For the text-containing cell, return its midpoint in [X, Y] coordinate format. 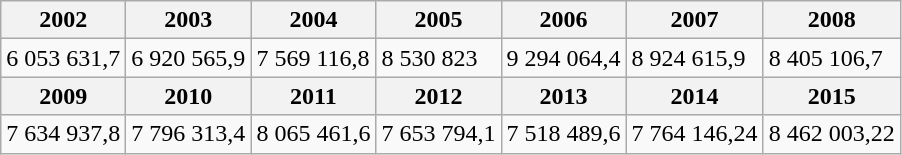
2007 [694, 20]
2009 [64, 96]
6 053 631,7 [64, 58]
7 518 489,6 [564, 134]
2006 [564, 20]
7 796 313,4 [188, 134]
2010 [188, 96]
7 653 794,1 [438, 134]
2011 [314, 96]
2005 [438, 20]
6 920 565,9 [188, 58]
2003 [188, 20]
8 924 615,9 [694, 58]
8 065 461,6 [314, 134]
8 530 823 [438, 58]
2002 [64, 20]
2014 [694, 96]
2008 [832, 20]
8 462 003,22 [832, 134]
7 569 116,8 [314, 58]
8 405 106,7 [832, 58]
9 294 064,4 [564, 58]
7 634 937,8 [64, 134]
2012 [438, 96]
7 764 146,24 [694, 134]
2004 [314, 20]
2015 [832, 96]
2013 [564, 96]
